Capture the cell that displays the provided text and extract its (x, y) central coordinate. 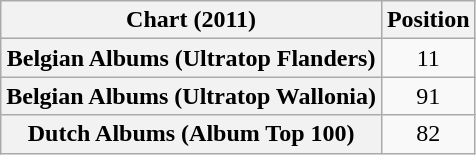
Dutch Albums (Album Top 100) (192, 134)
82 (428, 134)
Belgian Albums (Ultratop Flanders) (192, 58)
91 (428, 96)
Belgian Albums (Ultratop Wallonia) (192, 96)
11 (428, 58)
Chart (2011) (192, 20)
Position (428, 20)
